Locate the cell with the specified text and output its [X, Y] center coordinate. 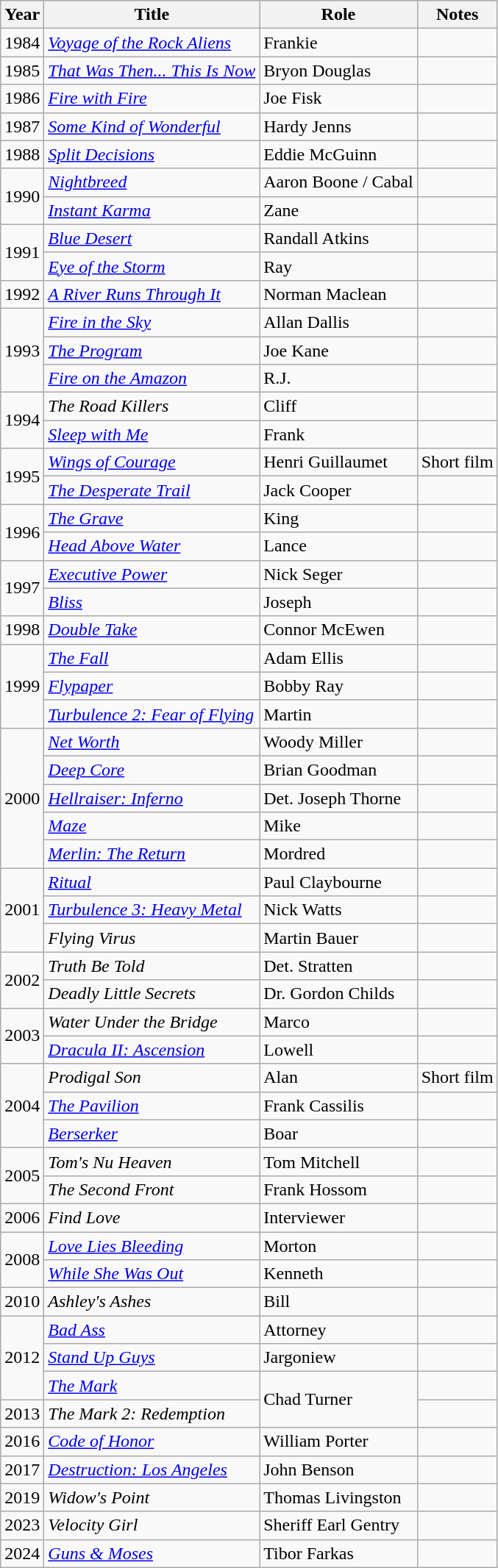
Turbulence 3: Heavy Metal [152, 910]
1984 [22, 43]
Tom Mitchell [338, 1161]
Deep Core [152, 770]
Berserker [152, 1134]
1997 [22, 588]
Frankie [338, 43]
Maze [152, 826]
Bryon Douglas [338, 71]
Head Above Water [152, 546]
Turbulence 2: Fear of Flying [152, 714]
2006 [22, 1217]
R.J. [338, 379]
Merlin: The Return [152, 854]
Det. Joseph Thorne [338, 798]
Hardy Jenns [338, 126]
Widow's Point [152, 1497]
Sleep with Me [152, 434]
Title [152, 15]
1993 [22, 350]
Joseph [338, 602]
1986 [22, 99]
The Pavilion [152, 1106]
1987 [22, 126]
2001 [22, 910]
Deadly Little Secrets [152, 994]
1996 [22, 532]
Eye of the Storm [152, 266]
Destruction: Los Angeles [152, 1469]
Martin Bauer [338, 938]
Lowell [338, 1050]
2019 [22, 1497]
2016 [22, 1442]
Bobby Ray [338, 686]
Cliff [338, 407]
Alan [338, 1078]
King [338, 518]
Role [338, 15]
1998 [22, 630]
Jack Cooper [338, 490]
Bad Ass [152, 1330]
Guns & Moses [152, 1553]
Instant Karma [152, 210]
2002 [22, 980]
Henri Guillaumet [338, 462]
The Program [152, 351]
Martin [338, 714]
Zane [338, 210]
Dr. Gordon Childs [338, 994]
2013 [22, 1414]
Lance [338, 546]
1992 [22, 294]
2024 [22, 1553]
2010 [22, 1302]
Some Kind of Wonderful [152, 126]
Allan Dallis [338, 322]
Notes [458, 15]
Fire in the Sky [152, 322]
Randall Atkins [338, 238]
Morton [338, 1246]
Stand Up Guys [152, 1358]
Velocity Girl [152, 1525]
Jargoniew [338, 1358]
Hellraiser: Inferno [152, 798]
Frank Hossom [338, 1189]
2008 [22, 1260]
The Mark 2: Redemption [152, 1414]
The Fall [152, 658]
Tom's Nu Heaven [152, 1161]
The Grave [152, 518]
1990 [22, 196]
Boar [338, 1134]
Adam Ellis [338, 658]
Bliss [152, 602]
Attorney [338, 1330]
Interviewer [338, 1217]
Paul Claybourne [338, 882]
Bill [338, 1302]
Joe Kane [338, 351]
Connor McEwen [338, 630]
Tibor Farkas [338, 1553]
While She Was Out [152, 1274]
Executive Power [152, 574]
John Benson [338, 1469]
Nick Watts [338, 910]
Find Love [152, 1217]
2004 [22, 1106]
2005 [22, 1175]
Eddie McGuinn [338, 154]
2012 [22, 1358]
Aaron Boone / Cabal [338, 182]
1991 [22, 252]
The Road Killers [152, 407]
Nick Seger [338, 574]
1994 [22, 420]
That Was Then... This Is Now [152, 71]
Ashley's Ashes [152, 1302]
Net Worth [152, 742]
Joe Fisk [338, 99]
2023 [22, 1525]
Voyage of the Rock Aliens [152, 43]
Frank [338, 434]
Thomas Livingston [338, 1497]
Blue Desert [152, 238]
Brian Goodman [338, 770]
1999 [22, 686]
Flying Virus [152, 938]
Mordred [338, 854]
1985 [22, 71]
Truth Be Told [152, 966]
Code of Honor [152, 1442]
Frank Cassilis [338, 1106]
The Desperate Trail [152, 490]
Marco [338, 1022]
Ritual [152, 882]
2003 [22, 1036]
The Second Front [152, 1189]
William Porter [338, 1442]
1988 [22, 154]
Chad Turner [338, 1400]
Wings of Courage [152, 462]
Ray [338, 266]
2000 [22, 798]
Dracula II: Ascension [152, 1050]
2017 [22, 1469]
Nightbreed [152, 182]
Kenneth [338, 1274]
Split Decisions [152, 154]
Love Lies Bleeding [152, 1246]
Mike [338, 826]
Fire with Fire [152, 99]
Water Under the Bridge [152, 1022]
Flypaper [152, 686]
Woody Miller [338, 742]
A River Runs Through It [152, 294]
Prodigal Son [152, 1078]
Det. Stratten [338, 966]
Norman Maclean [338, 294]
1995 [22, 476]
Double Take [152, 630]
Year [22, 15]
Sheriff Earl Gentry [338, 1525]
The Mark [152, 1386]
Fire on the Amazon [152, 379]
